Output the (x, y) coordinate of the center of the cell containing the given text.  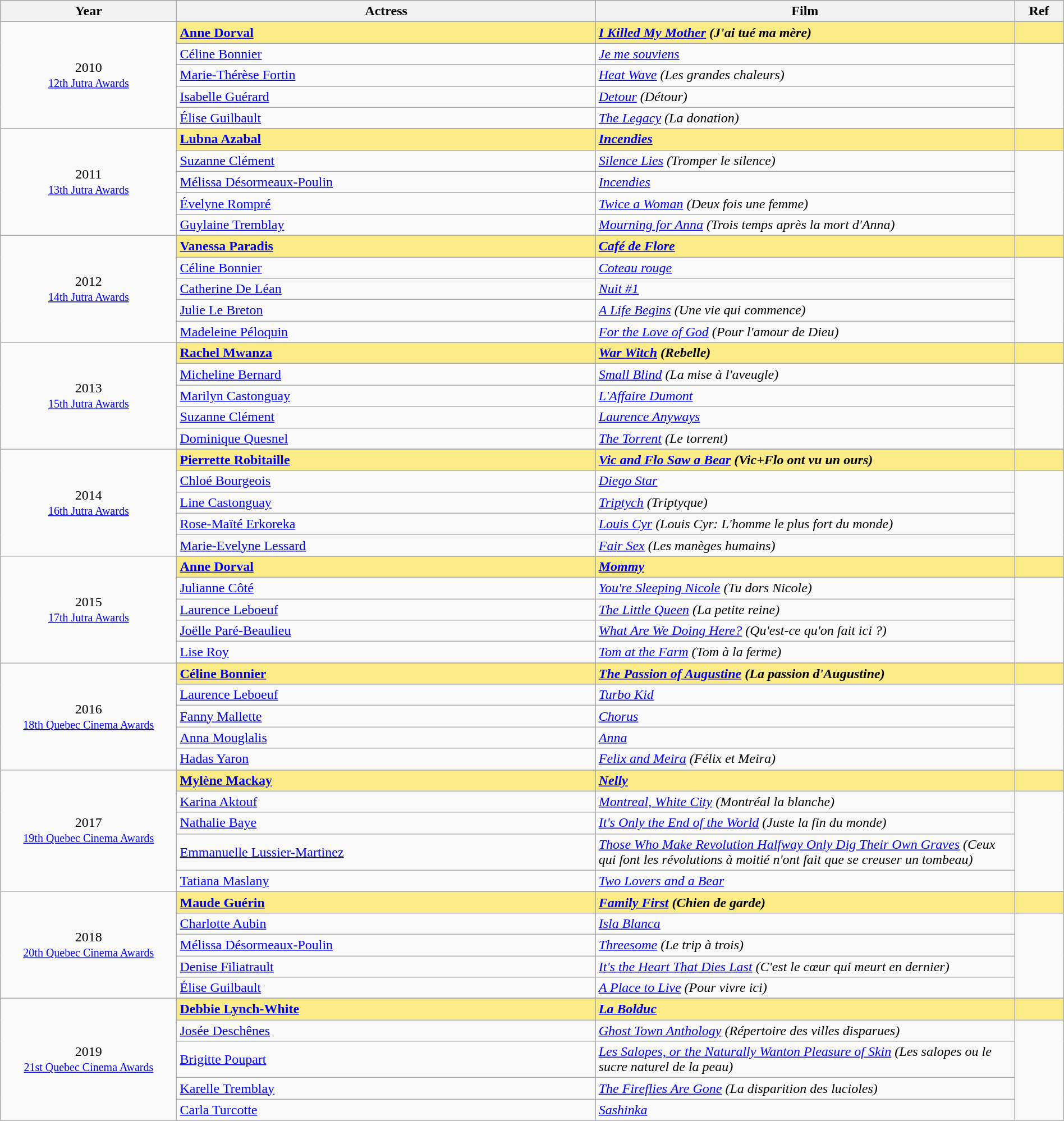
Julianne Côté (386, 588)
Silence Lies (Tromper le silence) (805, 161)
Mylène Mackay (386, 780)
Laurence Anyways (805, 417)
A Life Begins (Une vie qui commence) (805, 310)
The Legacy (La donation) (805, 118)
Guylaine Tremblay (386, 225)
Marie-Evelyne Lessard (386, 545)
Café de Flore (805, 246)
Charlotte Aubin (386, 923)
You're Sleeping Nicole (Tu dors Nicole) (805, 588)
Nuit #1 (805, 289)
Turbo Kid (805, 695)
Tatiana Maslany (386, 881)
2013 15th Jutra Awards (89, 396)
L'Affaire Dumont (805, 396)
Karina Aktouf (386, 802)
Évelyne Rompré (386, 203)
Triptych (Triptyque) (805, 502)
2018 20th Quebec Cinema Awards (89, 945)
Sashinka (805, 1110)
Maude Guérin (386, 902)
The Passion of Augustine (La passion d'Augustine) (805, 674)
Rachel Mwanza (386, 353)
Two Lovers and a Bear (805, 881)
Anna (805, 738)
Julie Le Breton (386, 310)
Diego Star (805, 481)
Debbie Lynch-White (386, 1009)
Catherine De Léan (386, 289)
Film (805, 11)
Isla Blanca (805, 923)
Je me souviens (805, 54)
Hadas Yaron (386, 759)
Chloé Bourgeois (386, 481)
Karelle Tremblay (386, 1088)
La Bolduc (805, 1009)
Year (89, 11)
Line Castonguay (386, 502)
2012 14th Jutra Awards (89, 289)
Vic and Flo Saw a Bear (Vic+Flo ont vu un ours) (805, 460)
2015 17th Jutra Awards (89, 609)
Denise Filiatrault (386, 966)
Family First (Chien de garde) (805, 902)
2016 18th Quebec Cinema Awards (89, 716)
2010 12th Jutra Awards (89, 75)
2017 19th Quebec Cinema Awards (89, 831)
Anna Mouglalis (386, 738)
Fair Sex (Les manèges humains) (805, 545)
Louis Cyr (Louis Cyr: L'homme le plus fort du monde) (805, 524)
The Torrent (Le torrent) (805, 438)
The Little Queen (La petite reine) (805, 609)
2014 16th Jutra Awards (89, 502)
Rose-Maïté Erkoreka (386, 524)
Twice a Woman (Deux fois une femme) (805, 203)
Nathalie Baye (386, 823)
Ghost Town Anthology (Répertoire des villes disparues) (805, 1031)
Brigitte Poupart (386, 1060)
Pierrette Robitaille (386, 460)
Vanessa Paradis (386, 246)
Marilyn Castonguay (386, 396)
Marie-Thérèse Fortin (386, 75)
It's the Heart That Dies Last (C'est le cœur qui meurt en dernier) (805, 966)
Micheline Bernard (386, 374)
Isabelle Guérard (386, 97)
Montreal, White City (Montréal la blanche) (805, 802)
Heat Wave (Les grandes chaleurs) (805, 75)
I Killed My Mother (J'ai tué ma mère) (805, 33)
Nelly (805, 780)
Mourning for Anna (Trois temps après la mort d'Anna) (805, 225)
Chorus (805, 716)
Fanny Mallette (386, 716)
Those Who Make Revolution Halfway Only Dig Their Own Graves (Ceux qui font les révolutions à moitié n'ont fait que se creuser un tombeau) (805, 852)
2011 13th Jutra Awards (89, 182)
Madeleine Péloquin (386, 332)
Coteau rouge (805, 268)
Lise Roy (386, 652)
Felix and Meira (Félix et Meira) (805, 759)
For the Love of God (Pour l'amour de Dieu) (805, 332)
Lubna Azabal (386, 139)
Tom at the Farm (Tom à la ferme) (805, 652)
2019 21st Quebec Cinema Awards (89, 1060)
Small Blind (La mise à l'aveugle) (805, 374)
Carla Turcotte (386, 1110)
What Are We Doing Here? (Qu'est-ce qu'on fait ici ?) (805, 631)
Threesome (Le trip à trois) (805, 945)
The Fireflies Are Gone (La disparition des lucioles) (805, 1088)
Actress (386, 11)
Les Salopes, or the Naturally Wanton Pleasure of Skin (Les salopes ou le sucre naturel de la peau) (805, 1060)
A Place to Live (Pour vivre ici) (805, 988)
Detour (Détour) (805, 97)
Josée Deschênes (386, 1031)
It's Only the End of the World (Juste la fin du monde) (805, 823)
Emmanuelle Lussier-Martinez (386, 852)
Joëlle Paré-Beaulieu (386, 631)
War Witch (Rebelle) (805, 353)
Ref (1039, 11)
Dominique Quesnel (386, 438)
Mommy (805, 566)
